Extract the [x, y] coordinate from the center of the cell holding the provided text.  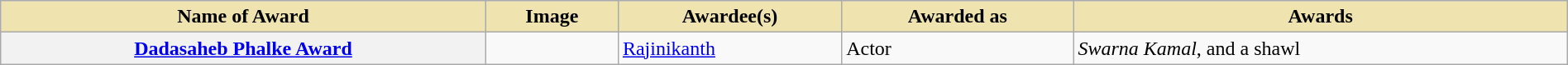
Rajinikanth [729, 48]
Awardee(s) [729, 17]
Name of Award [243, 17]
Dadasaheb Phalke Award [243, 48]
Swarna Kamal, and a shawl [1320, 48]
Image [552, 17]
Awards [1320, 17]
Awarded as [958, 17]
Actor [958, 48]
